For the text-containing cell, return its midpoint in [x, y] coordinate format. 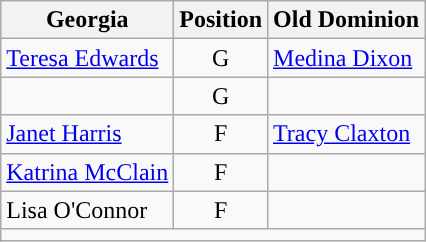
Teresa Edwards [88, 58]
Lisa O'Connor [88, 210]
Tracy Claxton [346, 134]
Janet Harris [88, 134]
Old Dominion [346, 20]
Medina Dixon [346, 58]
Position [221, 20]
Katrina McClain [88, 172]
Georgia [88, 20]
